Return (X, Y) of the center of cell containing provided text 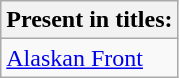
Present in titles: (90, 20)
Alaskan Front (90, 58)
